Detect which cell encompasses the target text, then output its [x, y] center coordinate. 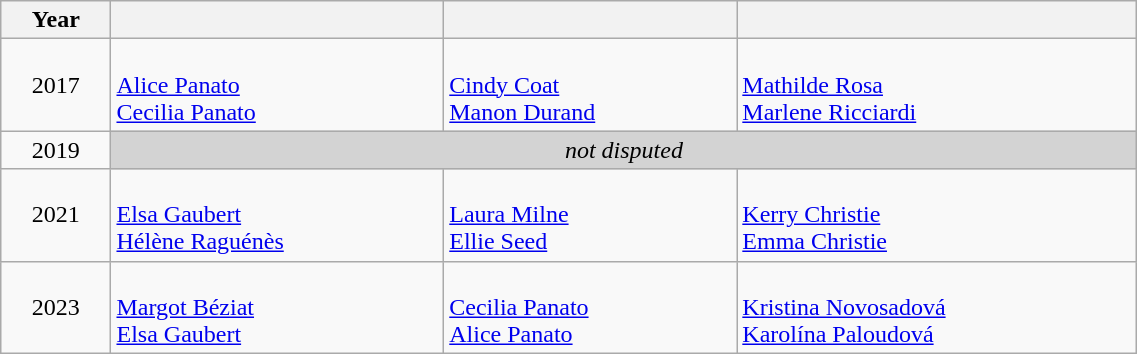
Alice PanatoCecilia Panato [278, 85]
Kerry ChristieEmma Christie [937, 215]
2023 [56, 307]
2017 [56, 85]
Cecilia PanatoAlice Panato [590, 307]
Kristina NovosadováKarolína Paloudová [937, 307]
2019 [56, 150]
Cindy CoatManon Durand [590, 85]
Year [56, 20]
2021 [56, 215]
not disputed [624, 150]
Elsa GaubertHélène Raguénès [278, 215]
Margot BéziatElsa Gaubert [278, 307]
Laura MilneEllie Seed [590, 215]
Mathilde RosaMarlene Ricciardi [937, 85]
